From the cell containing the given text, extract its center point as [X, Y] coordinate. 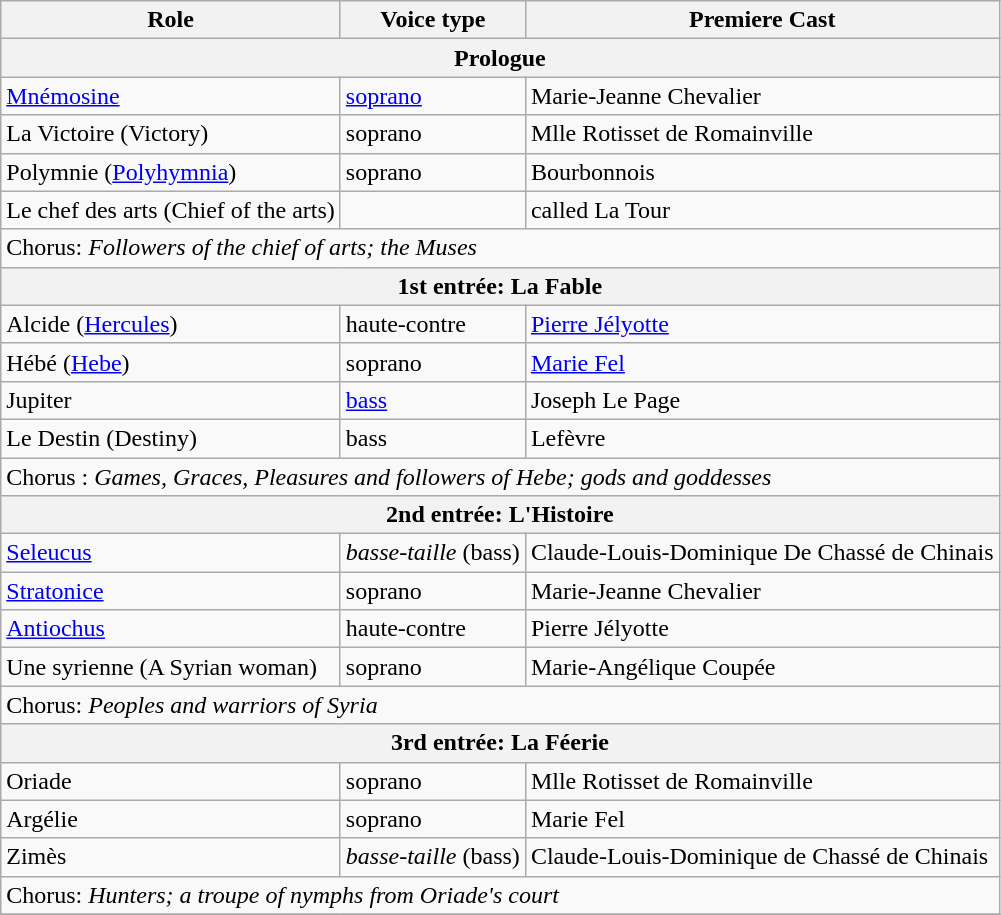
Oriade [171, 781]
Jupiter [171, 400]
Hébé (Hebe) [171, 362]
Prologue [500, 58]
Zimès [171, 857]
Chorus: Followers of the chief of arts; the Muses [500, 248]
Stratonice [171, 591]
Role [171, 20]
Lefèvre [762, 438]
3rd entrée: La Féerie [500, 743]
La Victoire (Victory) [171, 134]
Marie-Angélique Coupée [762, 667]
Chorus : Games, Graces, Pleasures and followers of Hebe; gods and goddesses [500, 477]
Le Destin (Destiny) [171, 438]
Mnémosine [171, 96]
Chorus: Hunters; a troupe of nymphs from Oriade's court [500, 895]
Chorus: Peoples and warriors of Syria [500, 705]
Seleucus [171, 553]
Une syrienne (A Syrian woman) [171, 667]
1st entrée: La Fable [500, 286]
Bourbonnois [762, 172]
Voice type [432, 20]
2nd entrée: L'Histoire [500, 515]
Premiere Cast [762, 20]
Antiochus [171, 629]
Joseph Le Page [762, 400]
Alcide (Hercules) [171, 324]
Argélie [171, 819]
Claude-Louis-Dominique de Chassé de Chinais [762, 857]
Claude-Louis-Dominique De Chassé de Chinais [762, 553]
Polymnie (Polyhymnia) [171, 172]
called La Tour [762, 210]
Le chef des arts (Chief of the arts) [171, 210]
